Capture the cell that displays the provided text and extract its (x, y) central coordinate. 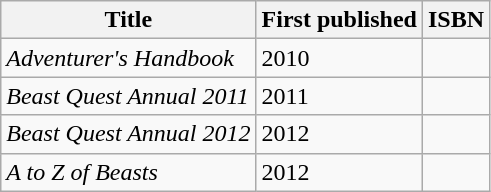
Adventurer's Handbook (128, 58)
A to Z of Beasts (128, 172)
Beast Quest Annual 2012 (128, 134)
2010 (339, 58)
Title (128, 20)
ISBN (456, 20)
Beast Quest Annual 2011 (128, 96)
2011 (339, 96)
First published (339, 20)
